Determine the [x, y] coordinate at the center of the cell enclosing the given text.  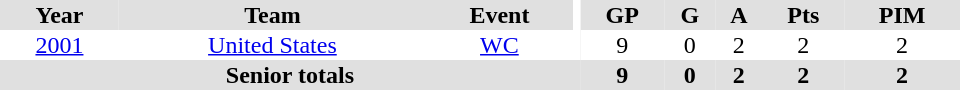
2001 [60, 45]
Senior totals [290, 75]
Team [272, 15]
PIM [902, 15]
United States [272, 45]
A [738, 15]
WC [500, 45]
Event [500, 15]
G [690, 15]
Pts [804, 15]
Year [60, 15]
GP [622, 15]
